Find where the given text appears and provide that cell's center as [x, y] coordinate. 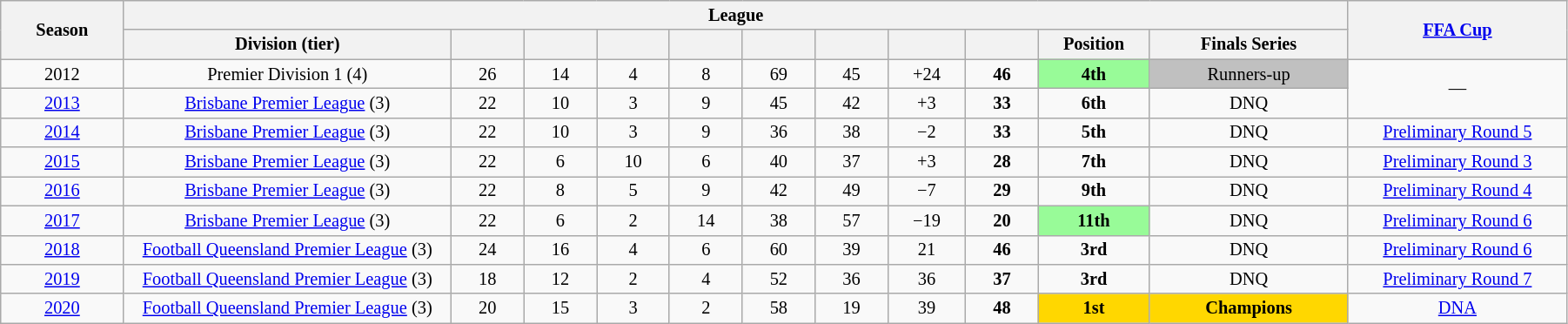
2017 [63, 220]
−2 [926, 132]
Finals Series [1250, 44]
Position [1094, 44]
5th [1094, 132]
Preliminary Round 3 [1457, 162]
29 [1002, 191]
4th [1094, 74]
21 [926, 250]
2014 [63, 132]
7th [1094, 162]
+24 [926, 74]
2013 [63, 103]
60 [779, 250]
Preliminary Round 5 [1457, 132]
2012 [63, 74]
6th [1094, 103]
Premier Division 1 (4) [287, 74]
DNA [1457, 308]
69 [779, 74]
−19 [926, 220]
48 [1002, 308]
Division (tier) [287, 44]
2016 [63, 191]
26 [487, 74]
28 [1002, 162]
2019 [63, 279]
11th [1094, 220]
16 [560, 250]
52 [779, 279]
Preliminary Round 7 [1457, 279]
15 [560, 308]
9th [1094, 191]
40 [779, 162]
19 [852, 308]
League [736, 15]
1st [1094, 308]
57 [852, 220]
−7 [926, 191]
Season [63, 30]
Champions [1250, 308]
5 [633, 191]
18 [487, 279]
24 [487, 250]
2015 [63, 162]
2020 [63, 308]
— [1457, 89]
FFA Cup [1457, 30]
Runners-up [1250, 74]
58 [779, 308]
49 [852, 191]
2018 [63, 250]
12 [560, 279]
Preliminary Round 4 [1457, 191]
